Provide the [X, Y] coordinate of the cell's center where the given text is located.  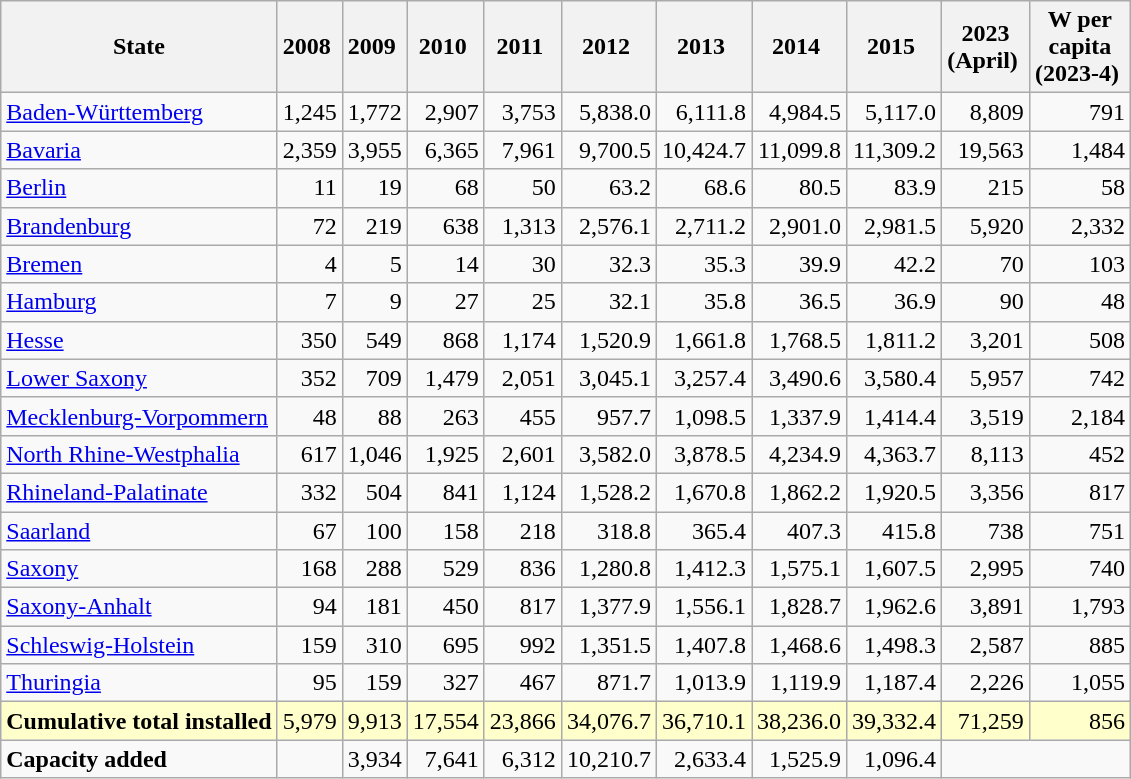
1,793 [1080, 607]
1,098.5 [704, 416]
6,312 [522, 759]
70 [986, 264]
3,582.0 [608, 454]
83.9 [894, 188]
5,920 [986, 226]
1,607.5 [894, 569]
407.3 [800, 531]
1,862.2 [800, 492]
617 [310, 454]
North Rhine-Westphalia [139, 454]
3,257.4 [704, 378]
219 [374, 226]
95 [310, 683]
310 [374, 645]
1,479 [446, 378]
State [139, 47]
4 [310, 264]
17,554 [446, 721]
1,245 [310, 112]
549 [374, 340]
14 [446, 264]
1,013.9 [704, 683]
1,468.6 [800, 645]
1,046 [374, 454]
3,490.6 [800, 378]
88 [374, 416]
1,280.8 [608, 569]
32.3 [608, 264]
Cumulative total installed [139, 721]
100 [374, 531]
11 [310, 188]
2,359 [310, 150]
871.7 [608, 683]
2,332 [1080, 226]
2,907 [446, 112]
2010 [446, 47]
709 [374, 378]
1,520.9 [608, 340]
3,045.1 [608, 378]
Capacity added [139, 759]
2,587 [986, 645]
5,117.0 [894, 112]
638 [446, 226]
1,811.2 [894, 340]
30 [522, 264]
67 [310, 531]
103 [1080, 264]
94 [310, 607]
1,407.8 [704, 645]
1,377.9 [608, 607]
Thuringia [139, 683]
450 [446, 607]
1,498.3 [894, 645]
288 [374, 569]
58 [1080, 188]
1,055 [1080, 683]
529 [446, 569]
885 [1080, 645]
2,711.2 [704, 226]
90 [986, 302]
992 [522, 645]
4,363.7 [894, 454]
415.8 [894, 531]
695 [446, 645]
5,838.0 [608, 112]
868 [446, 340]
2008 [310, 47]
23,866 [522, 721]
3,201 [986, 340]
19 [374, 188]
4,234.9 [800, 454]
5 [374, 264]
9,913 [374, 721]
72 [310, 226]
3,356 [986, 492]
Bavaria [139, 150]
1,670.8 [704, 492]
10,210.7 [608, 759]
9 [374, 302]
365.4 [704, 531]
5,979 [310, 721]
50 [522, 188]
791 [1080, 112]
Schleswig-Holstein [139, 645]
32.1 [608, 302]
3,753 [522, 112]
10,424.7 [704, 150]
327 [446, 683]
957.7 [608, 416]
1,925 [446, 454]
6,365 [446, 150]
1,119.9 [800, 683]
Saxony [139, 569]
36,710.1 [704, 721]
4,984.5 [800, 112]
1,313 [522, 226]
181 [374, 607]
7 [310, 302]
218 [522, 531]
80.5 [800, 188]
1,920.5 [894, 492]
Bremen [139, 264]
68.6 [704, 188]
2,226 [986, 683]
2015 [894, 47]
8,113 [986, 454]
2,981.5 [894, 226]
27 [446, 302]
8,809 [986, 112]
467 [522, 683]
452 [1080, 454]
1,484 [1080, 150]
6,111.8 [704, 112]
Brandenburg [139, 226]
39,332.4 [894, 721]
168 [310, 569]
34,076.7 [608, 721]
Hamburg [139, 302]
3,580.4 [894, 378]
2,901.0 [800, 226]
71,259 [986, 721]
1,661.8 [704, 340]
Baden-Württemberg [139, 112]
352 [310, 378]
Mecklenburg-Vorpommern [139, 416]
Lower Saxony [139, 378]
Rhineland-Palatinate [139, 492]
63.2 [608, 188]
5,957 [986, 378]
1,962.6 [894, 607]
215 [986, 188]
68 [446, 188]
332 [310, 492]
2013 [704, 47]
1,187.4 [894, 683]
504 [374, 492]
740 [1080, 569]
W per capita(2023-4) [1080, 47]
1,772 [374, 112]
1,414.4 [894, 416]
19,563 [986, 150]
2014 [800, 47]
11,309.2 [894, 150]
2,601 [522, 454]
751 [1080, 531]
1,528.2 [608, 492]
9,700.5 [608, 150]
11,099.8 [800, 150]
7,641 [446, 759]
25 [522, 302]
1,828.7 [800, 607]
1,412.3 [704, 569]
3,519 [986, 416]
42.2 [894, 264]
1,525.9 [800, 759]
36.5 [800, 302]
38,236.0 [800, 721]
3,878.5 [704, 454]
1,096.4 [894, 759]
Saarland [139, 531]
3,934 [374, 759]
1,768.5 [800, 340]
2,576.1 [608, 226]
263 [446, 416]
3,891 [986, 607]
836 [522, 569]
841 [446, 492]
2023(April) [986, 47]
39.9 [800, 264]
508 [1080, 340]
350 [310, 340]
35.8 [704, 302]
2,184 [1080, 416]
2011 [522, 47]
Hesse [139, 340]
Berlin [139, 188]
158 [446, 531]
1,174 [522, 340]
7,961 [522, 150]
2,995 [986, 569]
1,337.9 [800, 416]
2,633.4 [704, 759]
3,955 [374, 150]
2012 [608, 47]
35.3 [704, 264]
1,556.1 [704, 607]
318.8 [608, 531]
1,351.5 [608, 645]
2,051 [522, 378]
742 [1080, 378]
856 [1080, 721]
455 [522, 416]
738 [986, 531]
1,124 [522, 492]
1,575.1 [800, 569]
2009 [374, 47]
36.9 [894, 302]
Saxony-Anhalt [139, 607]
